Search for the cell housing the specified text and yield its [x, y] center coordinate. 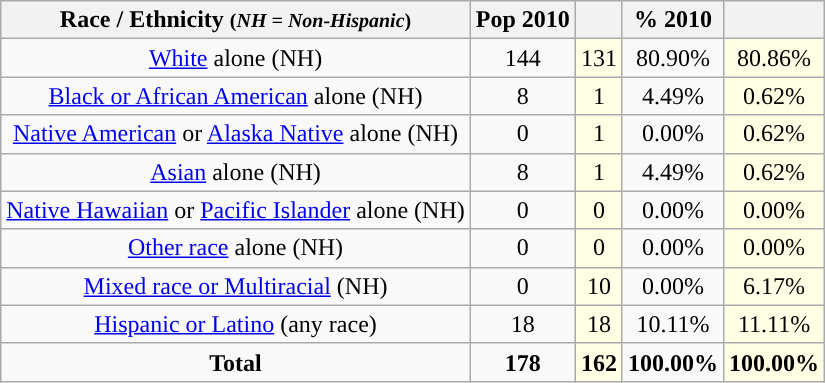
White alone (NH) [236, 58]
80.86% [774, 58]
Native Hawaiian or Pacific Islander alone (NH) [236, 210]
11.11% [774, 324]
Race / Ethnicity (NH = Non-Hispanic) [236, 20]
Other race alone (NH) [236, 248]
Mixed race or Multiracial (NH) [236, 286]
131 [598, 58]
Asian alone (NH) [236, 172]
6.17% [774, 286]
Black or African American alone (NH) [236, 96]
10.11% [672, 324]
Hispanic or Latino (any race) [236, 324]
Native American or Alaska Native alone (NH) [236, 134]
Pop 2010 [522, 20]
162 [598, 362]
144 [522, 58]
80.90% [672, 58]
% 2010 [672, 20]
10 [598, 286]
Total [236, 362]
178 [522, 362]
